Search for the cell housing the specified text and yield its [x, y] center coordinate. 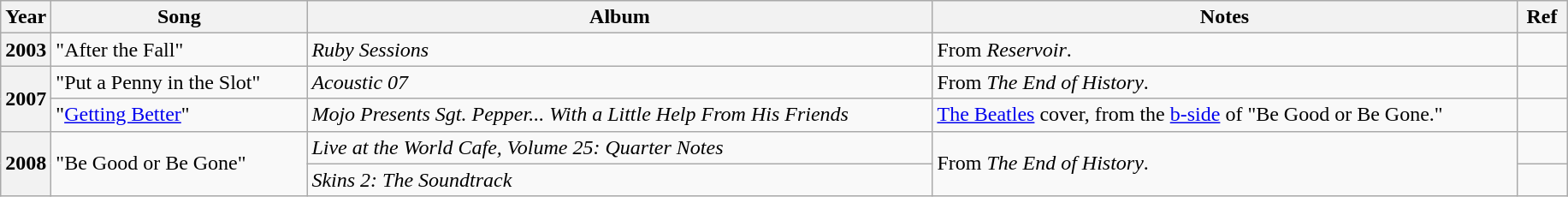
"Be Good or Be Gone" [180, 164]
"Getting Better" [180, 115]
Skins 2: The Soundtrack [619, 180]
Album [619, 17]
Ruby Sessions [619, 50]
Ref [1541, 17]
2008 [26, 164]
Mojo Presents Sgt. Pepper... With a Little Help From His Friends [619, 115]
Live at the World Cafe, Volume 25: Quarter Notes [619, 147]
2003 [26, 50]
2007 [26, 98]
From Reservoir. [1225, 50]
Year [26, 17]
"After the Fall" [180, 50]
"Put a Penny in the Slot" [180, 82]
Song [180, 17]
The Beatles cover, from the b-side of "Be Good or Be Gone." [1225, 115]
Acoustic 07 [619, 82]
Notes [1225, 17]
